Detect which cell encompasses the target text, then output its (X, Y) center coordinate. 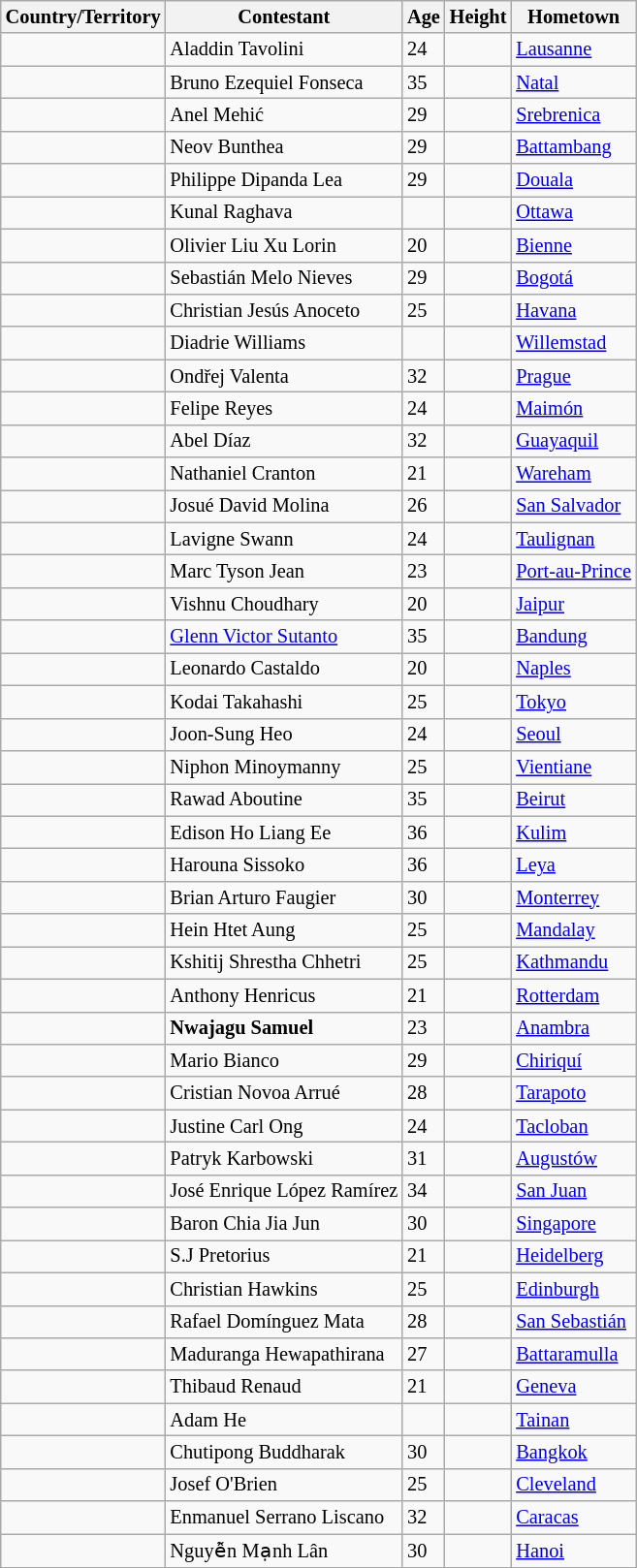
Hanoi (574, 1551)
Seoul (574, 735)
Abel Díaz (283, 441)
Hein Htet Aung (283, 930)
Baron Chia Jia Jun (283, 1224)
Cristian Novoa Arrué (283, 1093)
Havana (574, 310)
Willemstad (574, 343)
Tainan (574, 1420)
Maduranga Hewapathirana (283, 1354)
Bangkok (574, 1452)
Kshitij Shrestha Chhetri (283, 962)
Lausanne (574, 49)
Chutipong Buddharak (283, 1452)
San Juan (574, 1191)
Rotterdam (574, 995)
Niphon Minoymanny (283, 767)
31 (424, 1158)
Aladdin Tavolini (283, 49)
Lavigne Swann (283, 539)
Ondřej Valenta (283, 376)
Kulim (574, 832)
Joon-Sung Heo (283, 735)
Natal (574, 82)
Anthony Henricus (283, 995)
Geneva (574, 1387)
Bandung (574, 637)
Caracas (574, 1518)
Edinburgh (574, 1289)
Leonardo Castaldo (283, 669)
Maimón (574, 408)
Bienne (574, 245)
Country/Territory (83, 16)
Brian Arturo Faugier (283, 897)
Patryk Karbowski (283, 1158)
Vishnu Choudhary (283, 604)
Rafael Domínguez Mata (283, 1322)
Rawad Aboutine (283, 800)
Enmanuel Serrano Liscano (283, 1518)
Adam He (283, 1420)
José Enrique López Ramírez (283, 1191)
Neov Bunthea (283, 147)
Josué David Molina (283, 506)
Height (479, 16)
Bogotá (574, 278)
Leya (574, 864)
Monterrey (574, 897)
Anambra (574, 1028)
Mario Bianco (283, 1060)
Singapore (574, 1224)
Nwajagu Samuel (283, 1028)
Nathaniel Cranton (283, 474)
Philippe Dipanda Lea (283, 180)
Tarapoto (574, 1093)
San Sebastián (574, 1322)
Bruno Ezequiel Fonseca (283, 82)
San Salvador (574, 506)
Vientiane (574, 767)
Christian Jesús Anoceto (283, 310)
Jaipur (574, 604)
Cleveland (574, 1485)
Anel Mehić (283, 114)
Marc Tyson Jean (283, 571)
27 (424, 1354)
Contestant (283, 16)
Tacloban (574, 1126)
Mandalay (574, 930)
Ottawa (574, 212)
Thibaud Renaud (283, 1387)
Guayaquil (574, 441)
Srebrenica (574, 114)
Augustów (574, 1158)
Hometown (574, 16)
Kunal Raghava (283, 212)
Douala (574, 180)
Tokyo (574, 702)
Chiriquí (574, 1060)
Beirut (574, 800)
S.J Pretorius (283, 1256)
Naples (574, 669)
Justine Carl Ong (283, 1126)
Josef O'Brien (283, 1485)
Port-au-Prince (574, 571)
34 (424, 1191)
Nguyễn Mạnh Lân (283, 1551)
Battaramulla (574, 1354)
Battambang (574, 147)
Taulignan (574, 539)
Prague (574, 376)
Heidelberg (574, 1256)
Edison Ho Liang Ee (283, 832)
Kathmandu (574, 962)
Felipe Reyes (283, 408)
Sebastián Melo Nieves (283, 278)
Wareham (574, 474)
Glenn Victor Sutanto (283, 637)
Kodai Takahashi (283, 702)
Harouna Sissoko (283, 864)
Age (424, 16)
26 (424, 506)
Olivier Liu Xu Lorin (283, 245)
Diadrie Williams (283, 343)
Christian Hawkins (283, 1289)
